Return (x, y) of the center of cell containing provided text 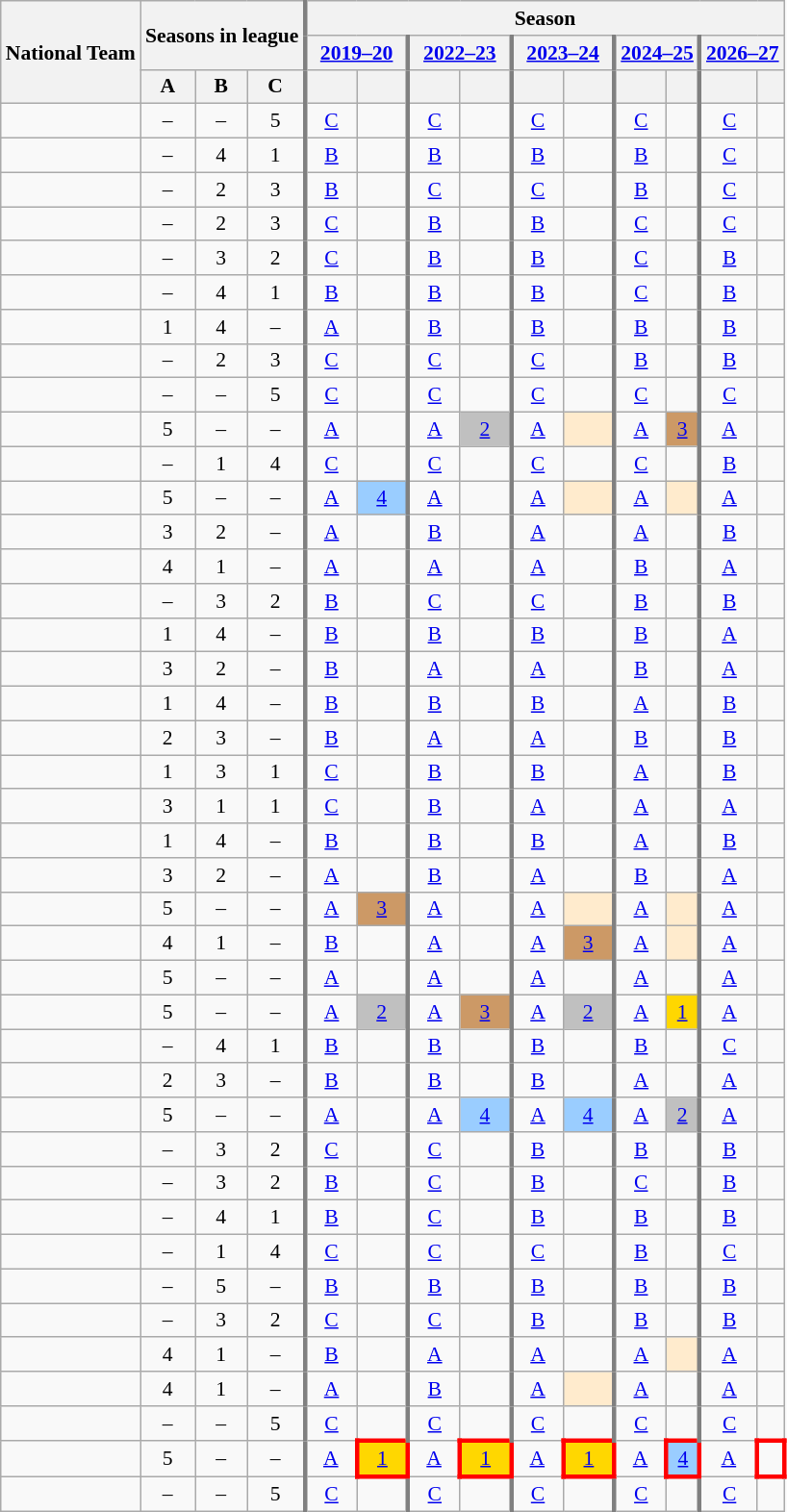
2024–25 (658, 53)
2022–23 (460, 53)
Season (545, 18)
2019–20 (356, 53)
2026–27 (741, 53)
National Team (71, 52)
Seasons in league (223, 35)
2023–24 (562, 53)
